Provide the [x, y] coordinate of the cell's center where the given text is located.  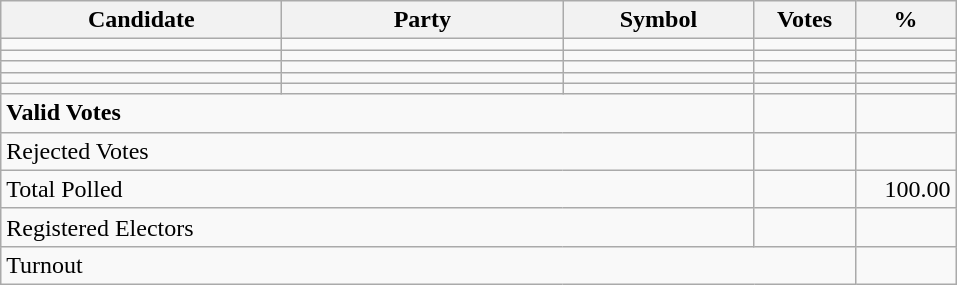
Symbol [658, 20]
Registered Electors [378, 227]
Party [422, 20]
Valid Votes [378, 113]
Turnout [428, 265]
Total Polled [378, 189]
100.00 [906, 189]
Votes [804, 20]
Rejected Votes [378, 151]
Candidate [142, 20]
% [906, 20]
